Extract the [x, y] coordinate from the center of the cell holding the provided text.  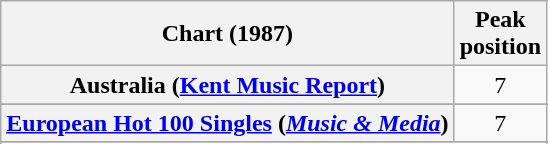
European Hot 100 Singles (Music & Media) [228, 123]
Peakposition [500, 34]
Australia (Kent Music Report) [228, 85]
Chart (1987) [228, 34]
